Provide the [x, y] coordinate of the cell's center where the given text is located.  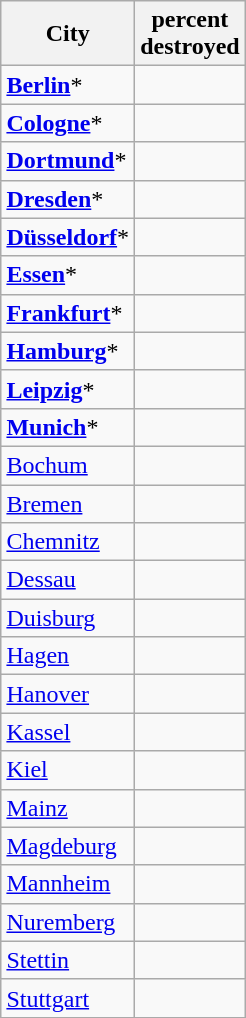
Mannheim [68, 884]
Mainz [68, 808]
Cologne* [68, 123]
Magdeburg [68, 846]
Chemnitz [68, 542]
Essen* [68, 275]
Kiel [68, 770]
Dresden* [68, 199]
Frankfurt* [68, 313]
percentdestroyed [190, 34]
Stuttgart [68, 998]
Munich* [68, 427]
Berlin* [68, 85]
Kassel [68, 732]
Dessau [68, 580]
Hanover [68, 694]
Dortmund* [68, 161]
City [68, 34]
Duisburg [68, 618]
Bochum [68, 465]
Stettin [68, 960]
Hamburg* [68, 351]
Leipzig* [68, 389]
Düsseldorf* [68, 237]
Bremen [68, 503]
Hagen [68, 656]
Nuremberg [68, 922]
